Scan for the cell matching the given text and deliver its (X, Y) coordinate at center. 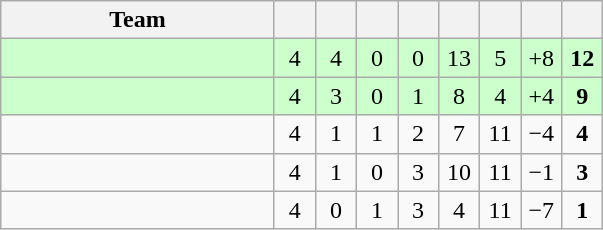
−7 (542, 210)
10 (460, 172)
+8 (542, 58)
+4 (542, 96)
Team (138, 20)
5 (500, 58)
7 (460, 134)
12 (582, 58)
−4 (542, 134)
13 (460, 58)
9 (582, 96)
8 (460, 96)
2 (418, 134)
−1 (542, 172)
